Extract the [x, y] coordinate from the center of the cell holding the provided text.  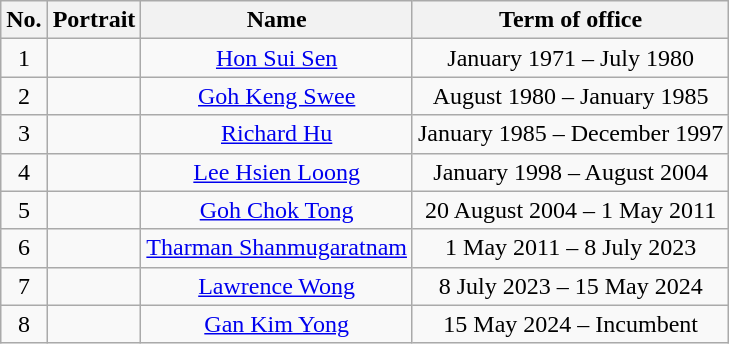
January 1998 – August 2004 [570, 172]
6 [24, 248]
January 1971 – July 1980 [570, 58]
3 [24, 134]
5 [24, 210]
20 August 2004 – 1 May 2011 [570, 210]
January 1985 – December 1997 [570, 134]
Lawrence Wong [277, 286]
Goh Chok Tong [277, 210]
1 May 2011 – 8 July 2023 [570, 248]
Lee Hsien Loong [277, 172]
Richard Hu [277, 134]
7 [24, 286]
Goh Keng Swee [277, 96]
15 May 2024 – Incumbent [570, 324]
Gan Kim Yong [277, 324]
2 [24, 96]
August 1980 – January 1985 [570, 96]
Tharman Shanmugaratnam [277, 248]
Name [277, 20]
8 July 2023 – 15 May 2024 [570, 286]
No. [24, 20]
Portrait [94, 20]
4 [24, 172]
Hon Sui Sen [277, 58]
Term of office [570, 20]
8 [24, 324]
1 [24, 58]
